Extract the (X, Y) coordinate from the center of the cell holding the provided text.  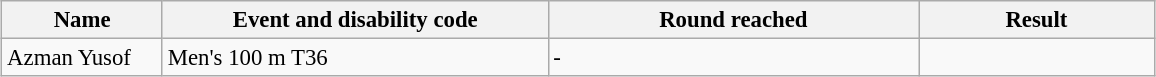
Azman Yusof (82, 58)
Result (1037, 20)
Event and disability code (355, 20)
Men's 100 m T36 (355, 58)
Round reached (734, 20)
Name (82, 20)
- (734, 58)
